Return [x, y] of the center of cell containing provided text 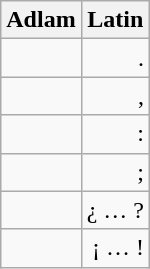
Adlam [41, 20]
; [115, 172]
¿ … ? [115, 210]
Latin [115, 20]
, [115, 96]
¡ … ! [115, 248]
. [115, 58]
: [115, 134]
